Pinpoint the cell where the given text exists, returning its [X, Y] midpoint coordinate. 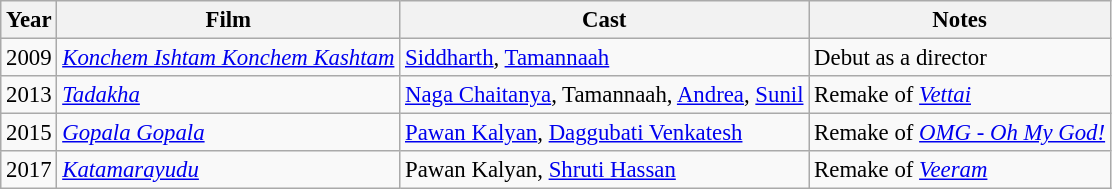
Pawan Kalyan, Daggubati Venkatesh [604, 133]
2013 [29, 95]
Film [228, 20]
Naga Chaitanya, Tamannaah, Andrea, Sunil [604, 95]
Tadakha [228, 95]
Remake of OMG - Oh My God! [960, 133]
2015 [29, 133]
Remake of Vettai [960, 95]
Katamarayudu [228, 170]
Debut as a director [960, 58]
Siddharth, Tamannaah [604, 58]
Konchem Ishtam Konchem Kashtam [228, 58]
Year [29, 20]
Pawan Kalyan, Shruti Hassan [604, 170]
2017 [29, 170]
Gopala Gopala [228, 133]
Cast [604, 20]
Notes [960, 20]
2009 [29, 58]
Remake of Veeram [960, 170]
